From the cell containing the given text, extract its center point as [x, y] coordinate. 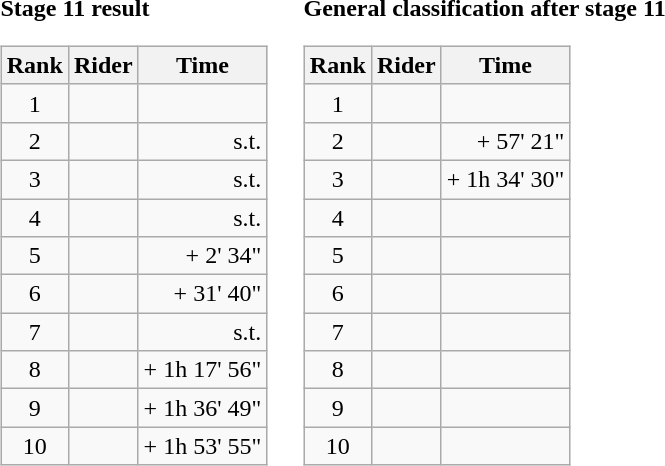
+ 2' 34" [202, 256]
+ 1h 36' 49" [202, 408]
+ 31' 40" [202, 294]
+ 1h 34' 30" [506, 179]
+ 1h 17' 56" [202, 370]
+ 1h 53' 55" [202, 446]
+ 57' 21" [506, 141]
